Extract the [X, Y] coordinate from the center of the cell holding the provided text.  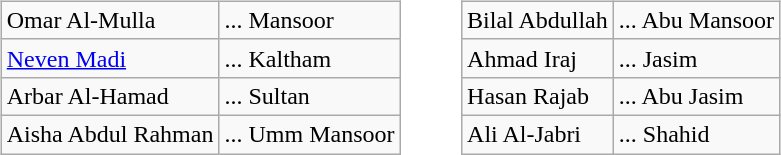
Neven Madi [110, 58]
Omar Al-Mulla [110, 20]
Aisha Abdul Rahman [110, 134]
... Shahid [696, 134]
Bilal Abdullah [538, 20]
... Abu Mansoor [696, 20]
Hasan Rajab [538, 96]
... Mansoor [310, 20]
... Jasim [696, 58]
Arbar Al-Hamad [110, 96]
... Umm Mansoor [310, 134]
Ali Al-Jabri [538, 134]
... Sultan [310, 96]
Ahmad Iraj [538, 58]
... Abu Jasim [696, 96]
... Kaltham [310, 58]
